Scan for the cell matching the given text and deliver its (X, Y) coordinate at center. 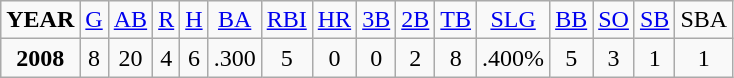
SLG (514, 20)
SB (654, 20)
AB (130, 20)
BB (572, 20)
BA (234, 20)
2008 (40, 58)
20 (130, 58)
3 (614, 58)
H (194, 20)
2 (416, 58)
HR (334, 20)
.400% (514, 58)
RBI (286, 20)
TB (456, 20)
4 (166, 58)
2B (416, 20)
.300 (234, 58)
R (166, 20)
SBA (704, 20)
YEAR (40, 20)
SO (614, 20)
6 (194, 58)
3B (376, 20)
G (94, 20)
